Search for the cell housing the specified text and yield its [X, Y] center coordinate. 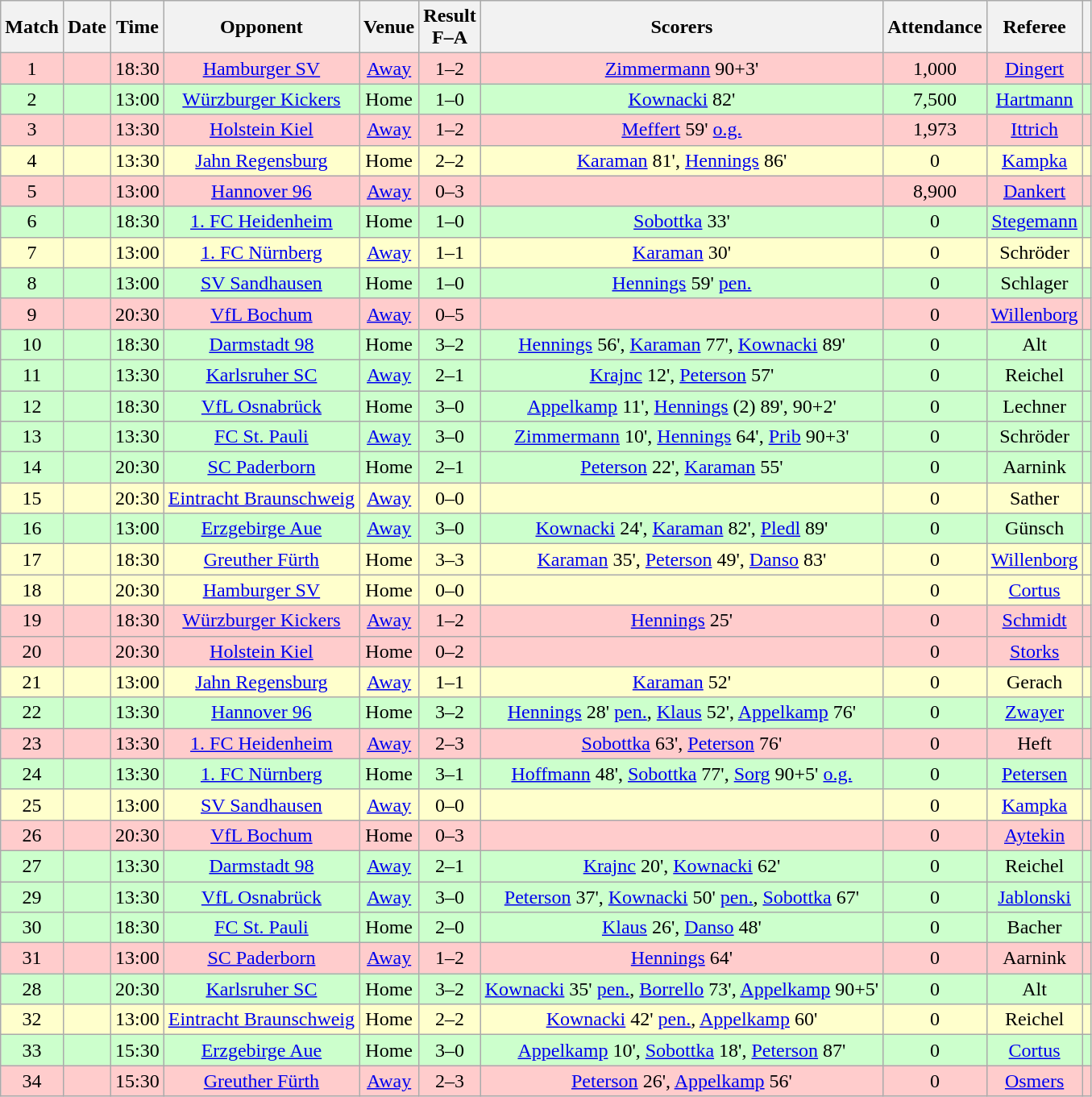
Klaus 26', Danso 48' [682, 928]
8,900 [935, 191]
Zimmermann 10', Hennings 64', Prib 90+3' [682, 437]
Kownacki 42' pen., Appelkamp 60' [682, 1020]
Scorers [682, 27]
10 [32, 344]
Kownacki 24', Karaman 82', Pledl 89' [682, 529]
14 [32, 467]
Aytekin [1035, 835]
Schmidt [1035, 621]
Karaman 81', Hennings 86' [682, 160]
28 [32, 989]
2–0 [450, 928]
Hennings 25' [682, 621]
Kownacki 82' [682, 99]
Kownacki 35' pen., Borrello 73', Appelkamp 90+5' [682, 989]
1,000 [935, 69]
17 [32, 559]
3–3 [450, 559]
6 [32, 222]
Dingert [1035, 69]
8 [32, 283]
32 [32, 1020]
13 [32, 437]
18 [32, 590]
Storks [1035, 651]
Lechner [1035, 405]
Zwayer [1035, 713]
24 [32, 774]
Krajnc 12', Peterson 57' [682, 375]
Opponent [261, 27]
Gerach [1035, 682]
Petersen [1035, 774]
Venue [389, 27]
Attendance [935, 27]
Peterson 22', Karaman 55' [682, 467]
22 [32, 713]
1,973 [935, 130]
19 [32, 621]
Hennings 56', Karaman 77', Kownacki 89' [682, 344]
0–2 [450, 651]
Zimmermann 90+3' [682, 69]
Peterson 37', Kownacki 50' pen., Sobottka 67' [682, 897]
34 [32, 1081]
Stegemann [1035, 222]
5 [32, 191]
30 [32, 928]
Time [138, 27]
Hartmann [1035, 99]
Sobottka 33' [682, 222]
Sobottka 63', Peterson 76' [682, 743]
Dankert [1035, 191]
Karaman 35', Peterson 49', Danso 83' [682, 559]
Hennings 59' pen. [682, 283]
Bacher [1035, 928]
23 [32, 743]
Meffert 59' o.g. [682, 130]
Hoffmann 48', Sobottka 77', Sorg 90+5' o.g. [682, 774]
Sather [1035, 498]
7 [32, 252]
15 [32, 498]
Karaman 52' [682, 682]
31 [32, 958]
Appelkamp 11', Hennings (2) 89', 90+2' [682, 405]
26 [32, 835]
33 [32, 1050]
Günsch [1035, 529]
Karaman 30' [682, 252]
Krajnc 20', Kownacki 62' [682, 866]
Osmers [1035, 1081]
21 [32, 682]
16 [32, 529]
ResultF–A [450, 27]
Referee [1035, 27]
Jablonski [1035, 897]
Peterson 26', Appelkamp 56' [682, 1081]
1 [32, 69]
2 [32, 99]
Schlager [1035, 283]
4 [32, 160]
Hennings 64' [682, 958]
27 [32, 866]
Match [32, 27]
7,500 [935, 99]
Hennings 28' pen., Klaus 52', Appelkamp 76' [682, 713]
20 [32, 651]
29 [32, 897]
Date [87, 27]
Ittrich [1035, 130]
Appelkamp 10', Sobottka 18', Peterson 87' [682, 1050]
3–1 [450, 774]
3 [32, 130]
9 [32, 314]
Heft [1035, 743]
0–5 [450, 314]
25 [32, 804]
12 [32, 405]
11 [32, 375]
